Pinpoint the cell where the given text exists, returning its [x, y] midpoint coordinate. 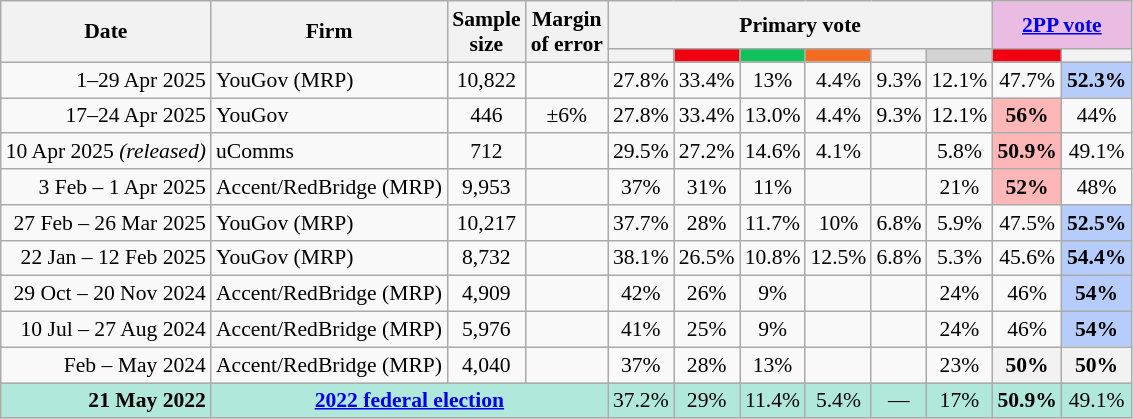
11% [773, 187]
5,976 [486, 330]
52.3% [1096, 80]
48% [1096, 187]
Primary vote [800, 25]
446 [486, 116]
Samplesize [486, 32]
17% [959, 401]
31% [707, 187]
3 Feb – 1 Apr 2025 [106, 187]
11.4% [773, 401]
4,040 [486, 365]
712 [486, 152]
38.1% [641, 258]
9,953 [486, 187]
10 Apr 2025 (released) [106, 152]
29.5% [641, 152]
37.7% [641, 223]
27.2% [707, 152]
4.1% [838, 152]
5.8% [959, 152]
26% [707, 294]
12.5% [838, 258]
22 Jan – 12 Feb 2025 [106, 258]
42% [641, 294]
10,217 [486, 223]
27 Feb – 26 Mar 2025 [106, 223]
Marginof error [567, 32]
54.4% [1096, 258]
1–29 Apr 2025 [106, 80]
5.9% [959, 223]
— [898, 401]
10% [838, 223]
2PP vote [1062, 25]
13.0% [773, 116]
8,732 [486, 258]
uComms [329, 152]
Firm [329, 32]
21 May 2022 [106, 401]
10 Jul – 27 Aug 2024 [106, 330]
11.7% [773, 223]
52.5% [1096, 223]
10,822 [486, 80]
56% [1026, 116]
25% [707, 330]
44% [1096, 116]
Feb – May 2024 [106, 365]
52% [1026, 187]
47.5% [1026, 223]
2022 federal election [410, 401]
14.6% [773, 152]
17–24 Apr 2025 [106, 116]
37.2% [641, 401]
YouGov [329, 116]
26.5% [707, 258]
29 Oct – 20 Nov 2024 [106, 294]
4,909 [486, 294]
23% [959, 365]
5.3% [959, 258]
29% [707, 401]
21% [959, 187]
Date [106, 32]
5.4% [838, 401]
±6% [567, 116]
10.8% [773, 258]
47.7% [1026, 80]
45.6% [1026, 258]
41% [641, 330]
